Scan for the cell matching the given text and deliver its (x, y) coordinate at center. 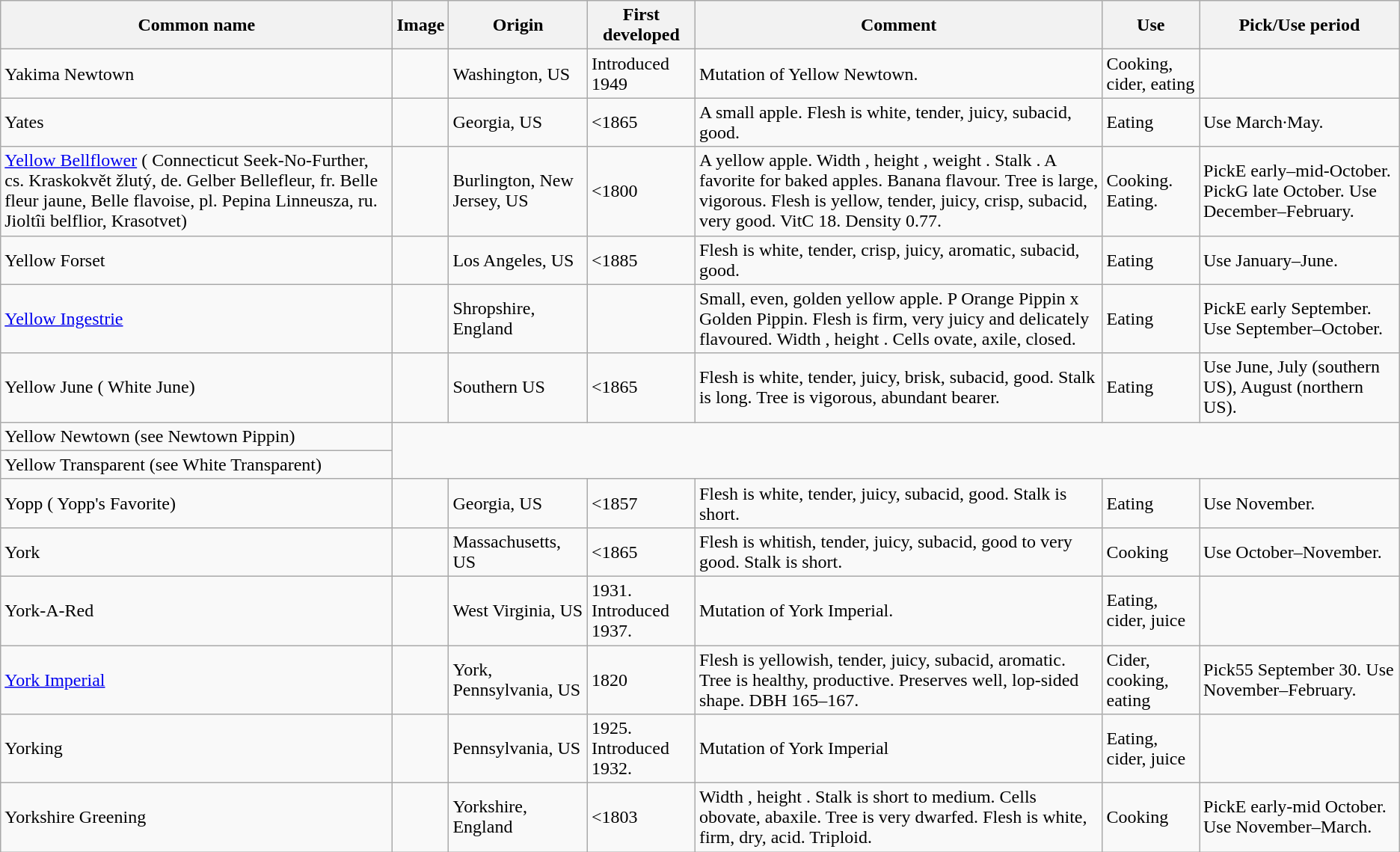
1820 (641, 679)
Image (420, 25)
Shropshire, England (518, 319)
Cooking. Eating. (1151, 191)
1925. Introduced 1932. (641, 749)
Use November. (1300, 503)
Flesh is white, tender, juicy, subacid, good. Stalk is short. (899, 503)
Yorkshire Greening (197, 818)
<1885 (641, 260)
<1800 (641, 191)
<1803 (641, 818)
York, Pennsylvania, US (518, 679)
Cider, cooking, eating (1151, 679)
Introduced 1949 (641, 73)
Flesh is whitish, tender, juicy, subacid, good to very good. Stalk is short. (899, 552)
Comment (899, 25)
PickE early-mid October. Use November–March. (1300, 818)
Cooking, cider, eating (1151, 73)
Flesh is yellowish, tender, juicy, subacid, aromatic. Tree is healthy, productive. Preserves well, lop-sided shape. DBH 165–167. (899, 679)
<1857 (641, 503)
Yakima Newtown (197, 73)
Use (1151, 25)
Massachusetts, US (518, 552)
Pick/Use period (1300, 25)
Mutation of York Imperial. (899, 610)
West Virginia, US (518, 610)
Mutation of Yellow Newtown. (899, 73)
PickE early–mid-October. PickG late October. Use December–February. (1300, 191)
Yopp ( Yopp's Favorite) (197, 503)
Pick55 September 30. Use November–February. (1300, 679)
Yellow Transparent (see White Transparent) (197, 465)
Yellow Forset (197, 260)
First developed (641, 25)
Los Angeles, US (518, 260)
Width , height . Stalk is short to medium. Cells obovate, abaxile. Tree is very dwarfed. Flesh is white, firm, dry, acid. Triploid. (899, 818)
Southern US (518, 387)
Yorkshire, England (518, 818)
Yellow Ingestrie (197, 319)
Use March·May. (1300, 123)
Pennsylvania, US (518, 749)
Flesh is white, tender, juicy, brisk, subacid, good. Stalk is long. Tree is vigorous, abundant bearer. (899, 387)
Use January–June. (1300, 260)
York Imperial (197, 679)
Yates (197, 123)
Yellow Newtown (see Newtown Pippin) (197, 436)
Use June, July (southern US), August (northern US). (1300, 387)
Washington, US (518, 73)
Burlington, New Jersey, US (518, 191)
Common name (197, 25)
York-A-Red (197, 610)
Yorking (197, 749)
1931. Introduced 1937. (641, 610)
PickE early September. Use September–October. (1300, 319)
Flesh is white, tender, crisp, juicy, aromatic, subacid, good. (899, 260)
Use October–November. (1300, 552)
Mutation of York Imperial (899, 749)
A small apple. Flesh is white, tender, juicy, subacid, good. (899, 123)
Yellow June ( White June) (197, 387)
York (197, 552)
Origin (518, 25)
